Scan for the cell matching the given text and deliver its [x, y] coordinate at center. 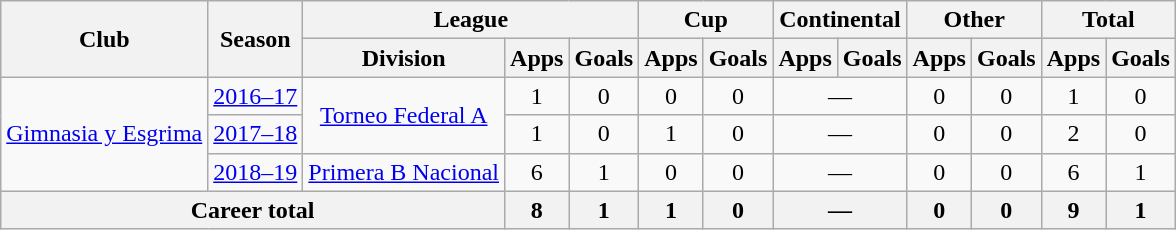
Total [1108, 20]
2016–17 [256, 96]
Season [256, 39]
Continental [840, 20]
Division [404, 58]
8 [537, 210]
Cup [706, 20]
9 [1073, 210]
2017–18 [256, 134]
Other [974, 20]
League [471, 20]
Club [104, 39]
2018–19 [256, 172]
Primera B Nacional [404, 172]
Gimnasia y Esgrima [104, 134]
Torneo Federal A [404, 115]
2 [1073, 134]
Career total [253, 210]
